Provide the (X, Y) coordinate of the cell's center where the given text is located.  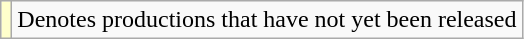
Denotes productions that have not yet been released (267, 20)
